Provide the (x, y) coordinate of the cell's center where the given text is located.  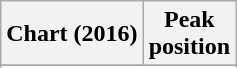
Chart (2016) (72, 34)
Peakposition (189, 34)
